Extract the (x, y) coordinate from the center of the cell holding the provided text.  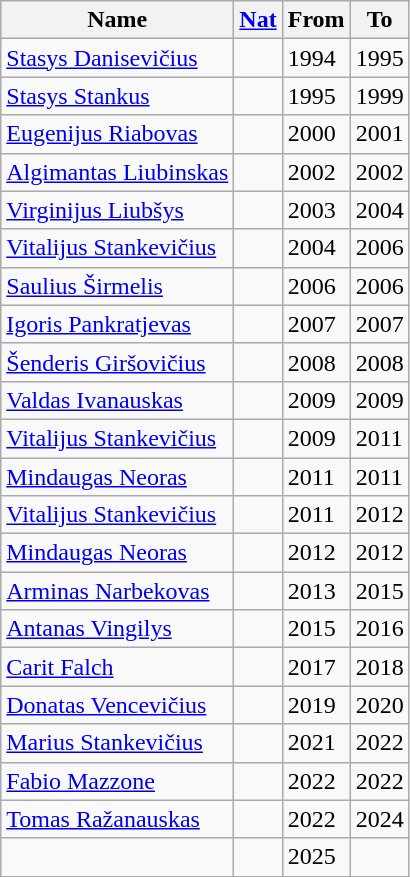
Stasys Stankus (118, 96)
2001 (380, 134)
2020 (380, 705)
Eugenijus Riabovas (118, 134)
1999 (380, 96)
To (380, 20)
Antanas Vingilys (118, 629)
From (316, 20)
Valdas Ivanauskas (118, 400)
Arminas Narbekovas (118, 591)
Marius Stankevičius (118, 743)
Fabio Mazzone (118, 781)
2003 (316, 210)
Saulius Širmelis (118, 286)
2000 (316, 134)
2025 (316, 857)
2018 (380, 667)
2024 (380, 819)
Algimantas Liubinskas (118, 172)
Igoris Pankratjevas (118, 324)
1994 (316, 58)
Virginijus Liubšys (118, 210)
2013 (316, 591)
Donatas Vencevičius (118, 705)
Nat (258, 20)
Šenderis Giršovičius (118, 362)
2016 (380, 629)
2019 (316, 705)
Tomas Ražanauskas (118, 819)
2021 (316, 743)
Carit Falch (118, 667)
2017 (316, 667)
Stasys Danisevičius (118, 58)
Name (118, 20)
